Return [X, Y] of the center of cell containing provided text 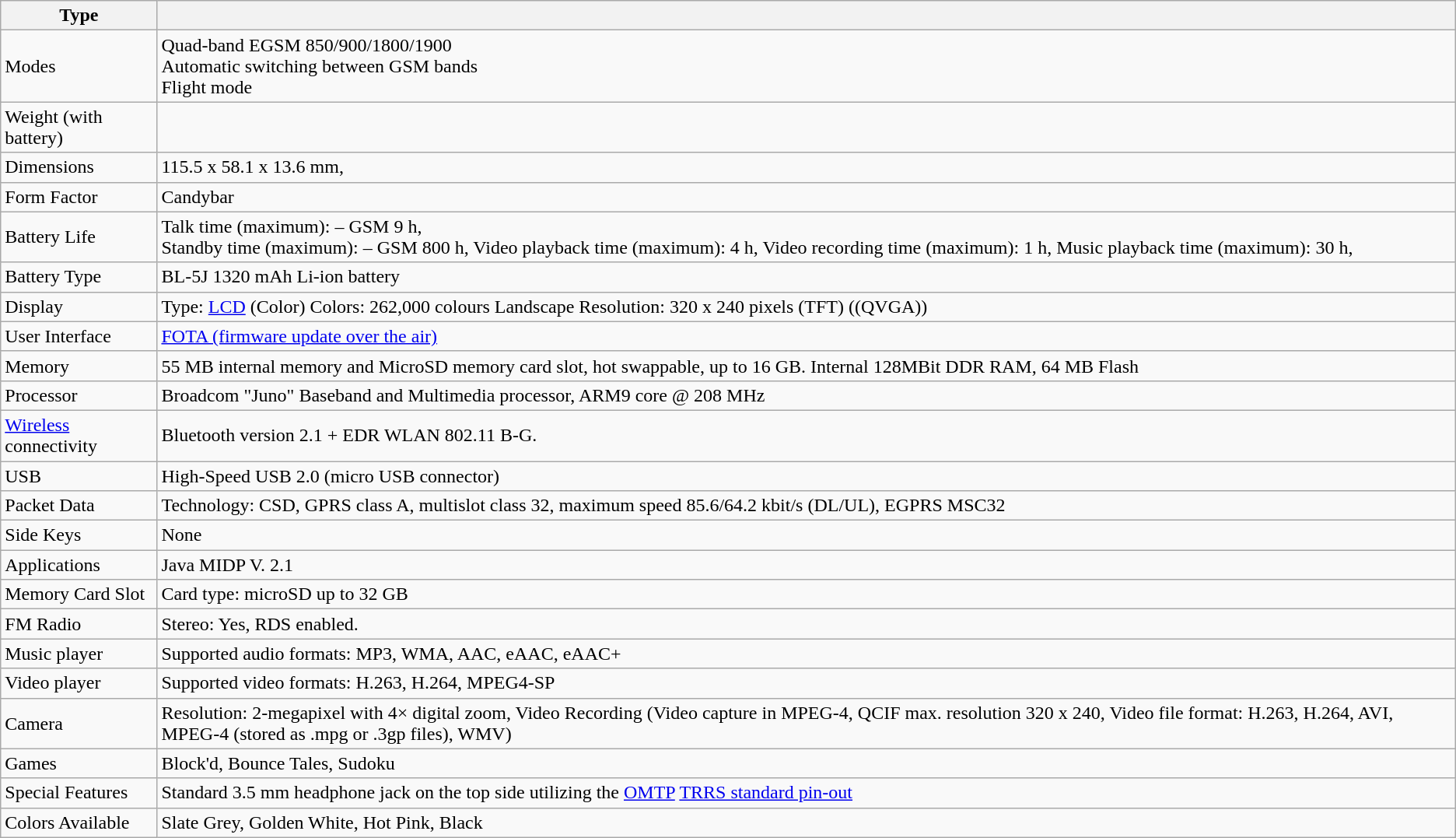
User Interface [79, 336]
Colors Available [79, 822]
Applications [79, 565]
Type [79, 16]
55 MB internal memory and MicroSD memory card slot, hot swappable, up to 16 GB. Internal 128MBit DDR RAM, 64 MB Flash [806, 366]
Block'd, Bounce Tales, Sudoku [806, 763]
Dimensions [79, 167]
Card type: microSD up to 32 GB [806, 594]
BL-5J 1320 mAh Li-ion battery [806, 277]
Supported video formats: H.263, H.264, MPEG4-SP [806, 683]
Stereo: Yes, RDS enabled. [806, 624]
FOTA (firmware update over the air) [806, 336]
Standard 3.5 mm headphone jack on the top side utilizing the OMTP TRRS standard pin-out [806, 793]
Modes [79, 66]
Battery Life [79, 237]
Technology: CSD, GPRS class A, multislot class 32, maximum speed 85.6/64.2 kbit/s (DL/UL), EGPRS MSC32 [806, 506]
Form Factor [79, 197]
USB [79, 475]
Memory [79, 366]
Camera [79, 724]
Type: LCD (Color) Colors: 262,000 colours Landscape Resolution: 320 x 240 pixels (TFT) ((QVGA)) [806, 307]
Display [79, 307]
Special Features [79, 793]
115.5 x 58.1 x 13.6 mm, [806, 167]
Supported audio formats: MP3, WMA, AAC, eAAC, eAAC+ [806, 654]
Bluetooth version 2.1 + EDR WLAN 802.11 B-G. [806, 436]
High-Speed USB 2.0 (micro USB connector) [806, 475]
Memory Card Slot [79, 594]
Wireless connectivity [79, 436]
Processor [79, 395]
Candybar [806, 197]
Music player [79, 654]
Slate Grey, Golden White, Hot Pink, Black [806, 822]
None [806, 535]
Java MIDP V. 2.1 [806, 565]
FM Radio [79, 624]
Quad-band EGSM 850/900/1800/1900Automatic switching between GSM bandsFlight mode [806, 66]
Weight (with battery) [79, 128]
Battery Type [79, 277]
Side Keys [79, 535]
Broadcom "Juno" Baseband and Multimedia processor, ARM9 core @ 208 MHz [806, 395]
Packet Data [79, 506]
Games [79, 763]
Video player [79, 683]
